Capture the cell that displays the provided text and extract its (x, y) central coordinate. 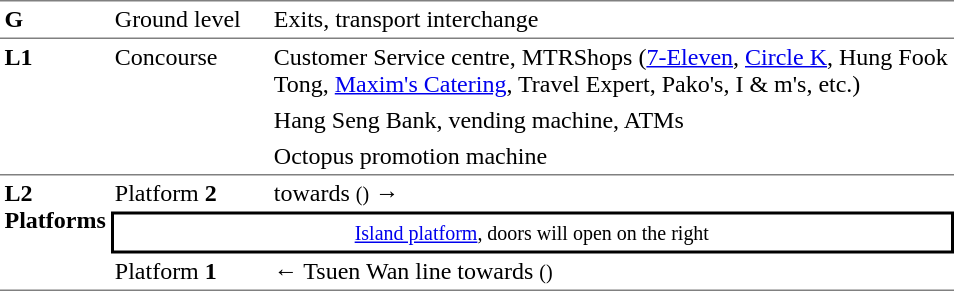
towards () → (611, 194)
G (55, 20)
Hang Seng Bank, vending machine, ATMs (611, 120)
Island platform, doors will open on the right (532, 233)
Concourse (190, 107)
Exits, transport interchange (611, 20)
Customer Service centre, MTRShops (7-Eleven, Circle K, Hung Fook Tong, Maxim's Catering, Travel Expert, Pako's, I & m's, etc.) (611, 70)
L1 (55, 107)
Platform 2 (190, 194)
Octopus promotion machine (611, 157)
Ground level (190, 20)
